Scan for the cell matching the given text and deliver its (X, Y) coordinate at center. 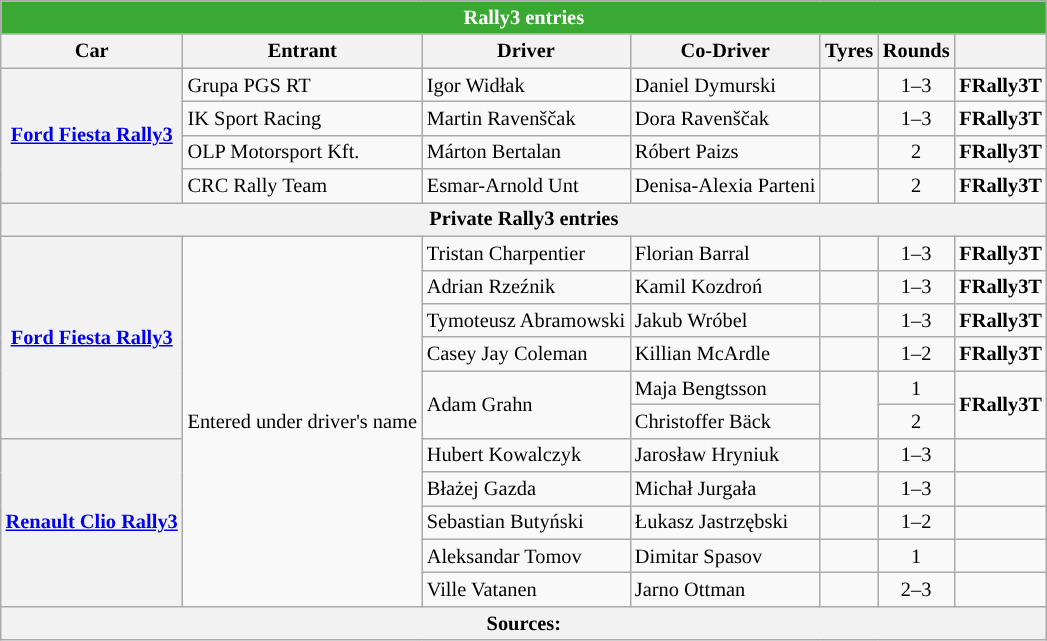
Grupa PGS RT (302, 85)
Márton Bertalan (526, 152)
Co-Driver (725, 51)
Róbert Paizs (725, 152)
Tristan Charpentier (526, 253)
Jarosław Hryniuk (725, 455)
2–3 (916, 589)
Błażej Gazda (526, 489)
Adrian Rzeźnik (526, 287)
Dora Ravenščak (725, 118)
Ville Vatanen (526, 589)
Entrant (302, 51)
Sebastian Butyński (526, 522)
Martin Ravenščak (526, 118)
Dimitar Spasov (725, 556)
Jakub Wróbel (725, 320)
Renault Clio Rally3 (92, 522)
Adam Grahn (526, 404)
Entered under driver's name (302, 421)
Florian Barral (725, 253)
OLP Motorsport Kft. (302, 152)
Tymoteusz Abramowski (526, 320)
Łukasz Jastrzębski (725, 522)
Maja Bengtsson (725, 388)
Rally3 entries (524, 17)
Daniel Dymurski (725, 85)
Esmar-Arnold Unt (526, 186)
Christoffer Bäck (725, 421)
Driver (526, 51)
Private Rally3 entries (524, 219)
IK Sport Racing (302, 118)
Igor Widłak (526, 85)
Casey Jay Coleman (526, 354)
Michał Jurgała (725, 489)
Car (92, 51)
Kamil Kozdroń (725, 287)
Killian McArdle (725, 354)
CRC Rally Team (302, 186)
Sources: (524, 623)
Rounds (916, 51)
Jarno Ottman (725, 589)
Hubert Kowalczyk (526, 455)
Tyres (849, 51)
Denisa-Alexia Parteni (725, 186)
Aleksandar Tomov (526, 556)
